Detect which cell encompasses the target text, then output its (x, y) center coordinate. 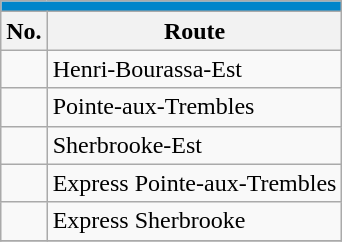
Sherbrooke-Est (194, 145)
Route (194, 31)
Express Pointe-aux-Trembles (194, 183)
Express Sherbrooke (194, 221)
No. (24, 31)
Pointe-aux-Trembles (194, 107)
Henri-Bourassa-Est (194, 69)
